Search for the cell housing the specified text and yield its (x, y) center coordinate. 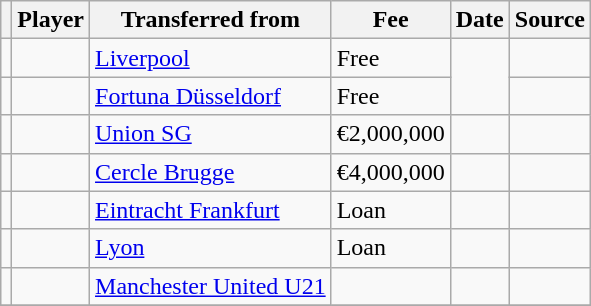
Lyon (211, 248)
Cercle Brugge (211, 172)
Transferred from (211, 20)
Liverpool (211, 58)
€2,000,000 (390, 134)
Fee (390, 20)
Union SG (211, 134)
Manchester United U21 (211, 286)
Eintracht Frankfurt (211, 210)
Fortuna Düsseldorf (211, 96)
Player (51, 20)
Source (550, 20)
Date (480, 20)
€4,000,000 (390, 172)
